Return the [X, Y] coordinate for the center point of the cell that contains the specified text.  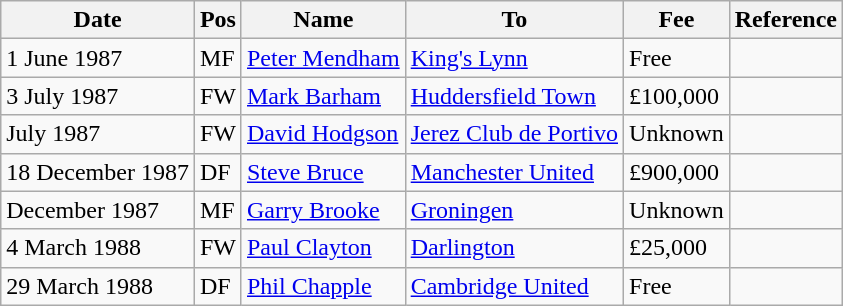
Fee [677, 20]
£25,000 [677, 248]
Peter Mendham [323, 58]
Mark Barham [323, 96]
18 December 1987 [98, 172]
July 1987 [98, 134]
King's Lynn [514, 58]
Groningen [514, 210]
David Hodgson [323, 134]
Pos [218, 20]
3 July 1987 [98, 96]
December 1987 [98, 210]
To [514, 20]
Steve Bruce [323, 172]
Jerez Club de Portivo [514, 134]
£900,000 [677, 172]
4 March 1988 [98, 248]
Darlington [514, 248]
1 June 1987 [98, 58]
Paul Clayton [323, 248]
Manchester United [514, 172]
Phil Chapple [323, 286]
Huddersfield Town [514, 96]
Name [323, 20]
Date [98, 20]
Cambridge United [514, 286]
Garry Brooke [323, 210]
£100,000 [677, 96]
Reference [786, 20]
29 March 1988 [98, 286]
